Scan for the cell matching the given text and deliver its (X, Y) coordinate at center. 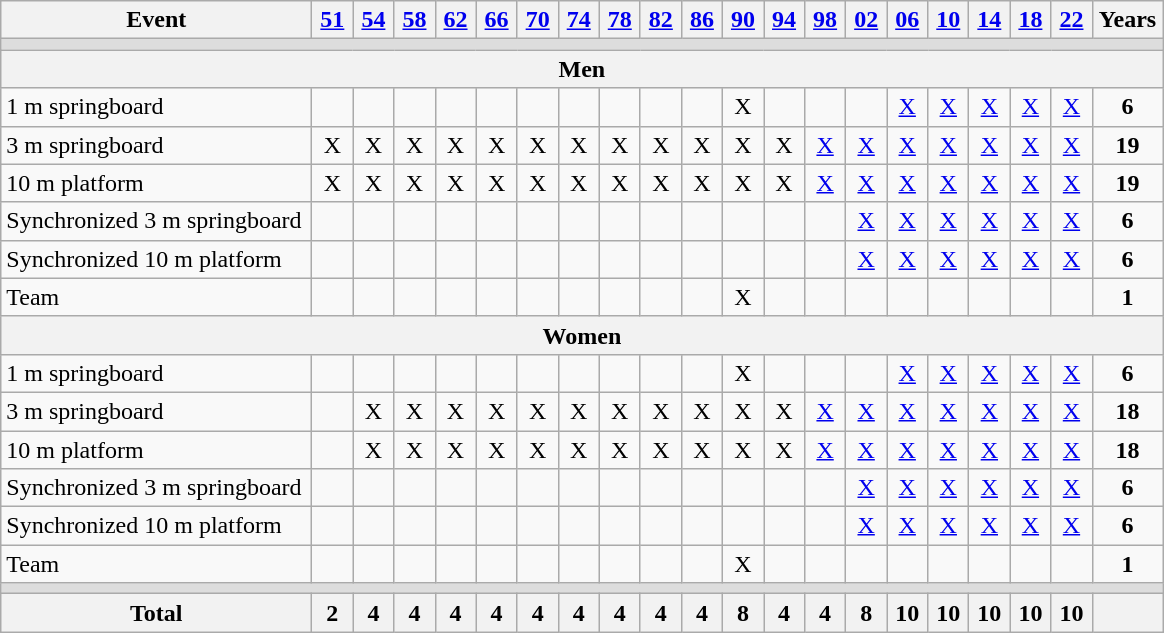
86 (702, 20)
51 (332, 20)
Women (582, 335)
Total (156, 613)
82 (660, 20)
06 (908, 20)
22 (1072, 20)
90 (742, 20)
70 (538, 20)
78 (620, 20)
66 (496, 20)
98 (826, 20)
Men (582, 69)
74 (578, 20)
54 (374, 20)
Years (1128, 20)
62 (456, 20)
2 (332, 613)
94 (784, 20)
58 (414, 20)
02 (866, 20)
14 (990, 20)
Event (156, 20)
